Identify which cell holds the provided text, then report its (x, y) central coordinate. 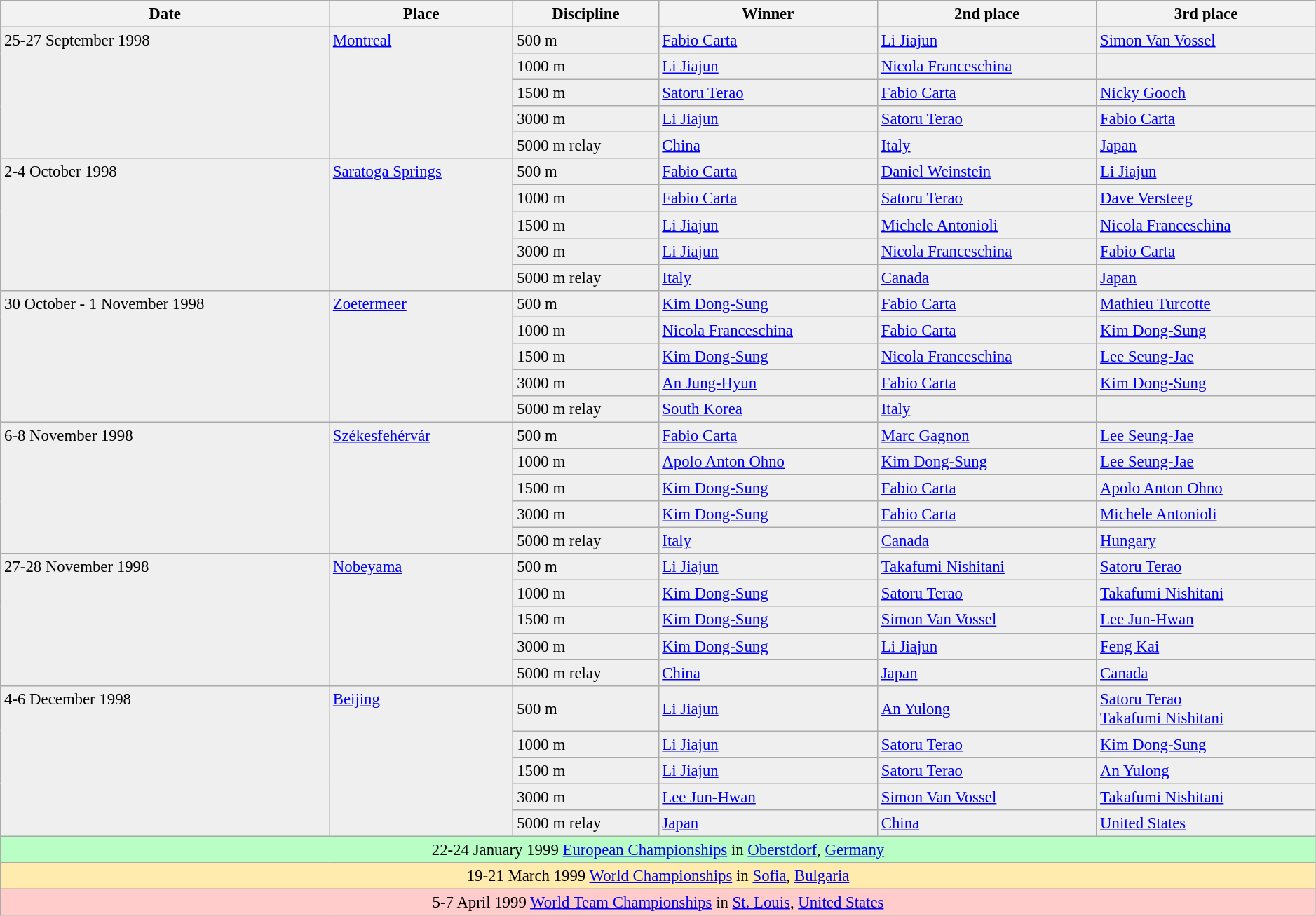
Nicky Gooch (1206, 93)
Mathieu Turcotte (1206, 303)
27-28 November 1998 (165, 620)
4-6 December 1998 (165, 761)
Winner (768, 14)
Date (165, 14)
2nd place (986, 14)
2-4 October 1998 (165, 224)
19-21 March 1999 World Championships in Sofia, Bulgaria (658, 876)
5-7 April 1999 World Team Championships in St. Louis, United States (658, 902)
Marc Gagnon (986, 435)
Saratoga Springs (421, 224)
An Jung-Hyun (768, 383)
Hungary (1206, 541)
United States (1206, 823)
Satoru Terao Takafumi Nishitani (1206, 708)
Beijing (421, 761)
Nobeyama (421, 620)
Székesfehérvár (421, 488)
Discipline (586, 14)
Feng Kai (1206, 646)
25-27 September 1998 (165, 93)
22-24 January 1999 European Championships in Oberstdorf, Germany (658, 849)
Zoetermeer (421, 356)
Daniel Weinstein (986, 172)
Montreal (421, 93)
30 October - 1 November 1998 (165, 356)
South Korea (768, 409)
6-8 November 1998 (165, 488)
Place (421, 14)
3rd place (1206, 14)
Dave Versteeg (1206, 198)
